Provide the (X, Y) coordinate of the cell's center where the given text is located.  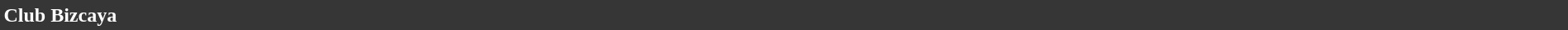
Club Bizcaya (784, 15)
